Detect which cell encompasses the target text, then output its [x, y] center coordinate. 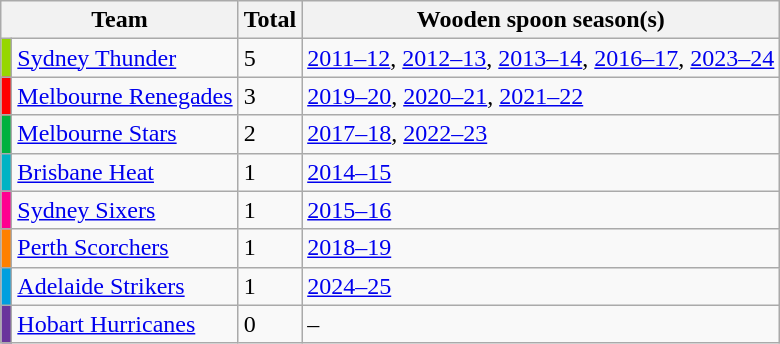
Melbourne Renegades [125, 96]
Melbourne Stars [125, 134]
Adelaide Strikers [125, 286]
2017–18, 2022–23 [541, 134]
2011–12, 2012–13, 2013–14, 2016–17, 2023–24 [541, 58]
– [541, 324]
Wooden spoon season(s) [541, 20]
Total [270, 20]
Team [120, 20]
2024–25 [541, 286]
2019–20, 2020–21, 2021–22 [541, 96]
Perth Scorchers [125, 248]
Hobart Hurricanes [125, 324]
Sydney Sixers [125, 210]
Brisbane Heat [125, 172]
2018–19 [541, 248]
2015–16 [541, 210]
5 [270, 58]
2 [270, 134]
3 [270, 96]
0 [270, 324]
Sydney Thunder [125, 58]
2014–15 [541, 172]
